Extract the [x, y] coordinate from the center of the cell holding the provided text.  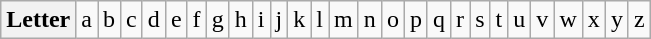
b [110, 20]
e [176, 20]
n [370, 20]
k [300, 20]
f [196, 20]
g [218, 20]
h [240, 20]
q [438, 20]
t [499, 20]
u [520, 20]
v [542, 20]
r [460, 20]
d [154, 20]
y [616, 20]
w [568, 20]
l [320, 20]
j [279, 20]
z [639, 20]
p [416, 20]
m [344, 20]
c [132, 20]
Letter [38, 20]
i [261, 20]
s [480, 20]
a [87, 20]
x [594, 20]
o [392, 20]
